Scan for the cell matching the given text and deliver its (x, y) coordinate at center. 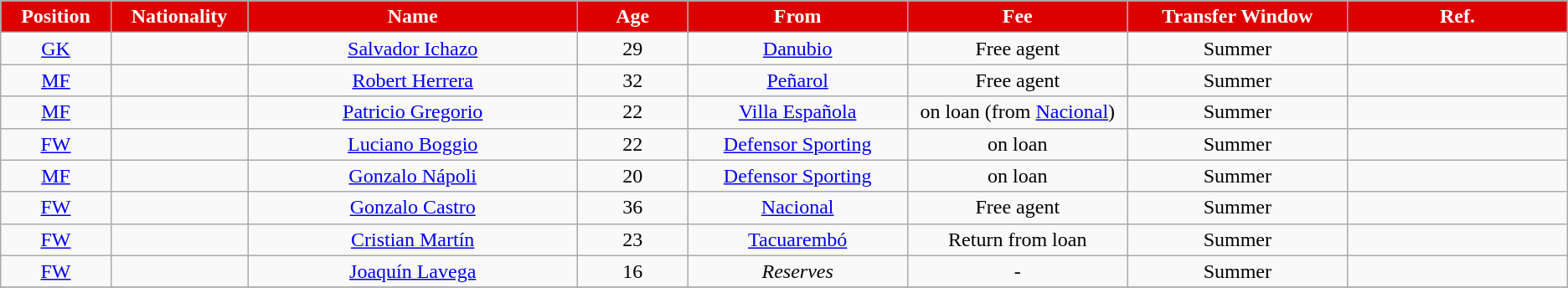
Gonzalo Nápoli (413, 176)
Fee (1017, 17)
Nationality (179, 17)
Patricio Gregorio (413, 112)
Danubio (797, 49)
Nacional (797, 208)
Cristian Martín (413, 239)
Transfer Window (1238, 17)
Position (56, 17)
From (797, 17)
Return from loan (1017, 239)
Salvador Ichazo (413, 49)
Ref. (1457, 17)
on loan (from Nacional) (1017, 112)
32 (633, 80)
Robert Herrera (413, 80)
Reserves (797, 271)
Tacuarembó (797, 239)
Gonzalo Castro (413, 208)
Name (413, 17)
Villa Española (797, 112)
20 (633, 176)
29 (633, 49)
Luciano Boggio (413, 144)
Peñarol (797, 80)
GK (56, 49)
36 (633, 208)
23 (633, 239)
Age (633, 17)
16 (633, 271)
- (1017, 271)
Joaquín Lavega (413, 271)
